Output the [x, y] coordinate of the center of the cell containing the given text.  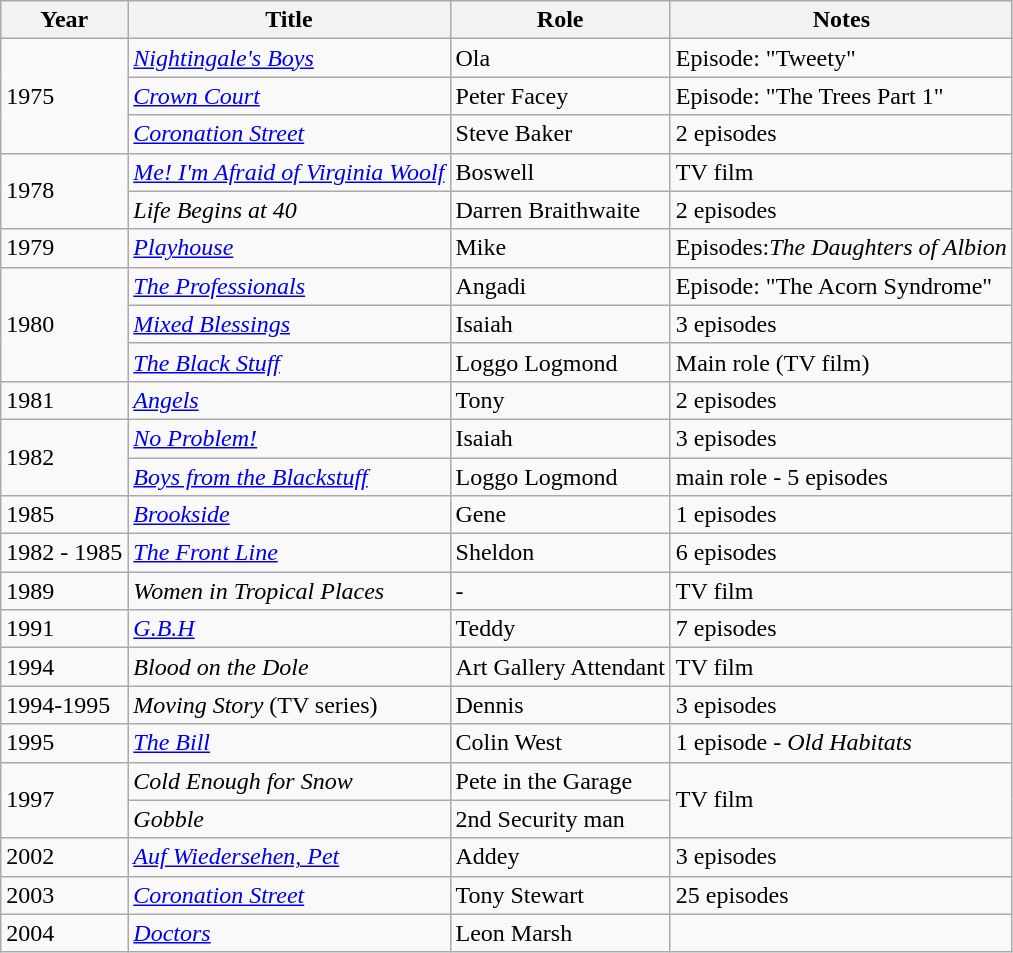
Addey [560, 857]
Mixed Blessings [289, 324]
Boswell [560, 172]
Angels [289, 400]
Dennis [560, 705]
1995 [64, 743]
1975 [64, 96]
Title [289, 20]
7 episodes [841, 629]
1982 - 1985 [64, 553]
2nd Security man [560, 819]
Gene [560, 515]
Angadi [560, 286]
Sheldon [560, 553]
Peter Facey [560, 96]
Tony Stewart [560, 895]
Women in Tropical Places [289, 591]
Brookside [289, 515]
Year [64, 20]
Steve Baker [560, 134]
Notes [841, 20]
Mike [560, 248]
Main role (TV film) [841, 362]
Doctors [289, 933]
Teddy [560, 629]
1979 [64, 248]
Episode: "The Acorn Syndrome" [841, 286]
1981 [64, 400]
Auf Wiedersehen, Pet [289, 857]
2003 [64, 895]
Pete in the Garage [560, 781]
6 episodes [841, 553]
1991 [64, 629]
The Professionals [289, 286]
The Black Stuff [289, 362]
Gobble [289, 819]
Boys from the Blackstuff [289, 477]
The Front Line [289, 553]
25 episodes [841, 895]
Blood on the Dole [289, 667]
Me! I'm Afraid of Virginia Woolf [289, 172]
Episodes:The Daughters of Albion [841, 248]
Cold Enough for Snow [289, 781]
G.B.H [289, 629]
The Bill [289, 743]
1978 [64, 191]
Ola [560, 58]
2004 [64, 933]
1985 [64, 515]
Role [560, 20]
Moving Story (TV series) [289, 705]
Life Begins at 40 [289, 210]
1 episode - Old Habitats [841, 743]
1994 [64, 667]
Playhouse [289, 248]
No Problem! [289, 438]
Tony [560, 400]
1982 [64, 457]
Leon Marsh [560, 933]
1989 [64, 591]
Episode: "The Trees Part 1" [841, 96]
1997 [64, 800]
1 episodes [841, 515]
Nightingale's Boys [289, 58]
Colin West [560, 743]
Episode: "Tweety" [841, 58]
1980 [64, 324]
Crown Court [289, 96]
Darren Braithwaite [560, 210]
main role - 5 episodes [841, 477]
- [560, 591]
Art Gallery Attendant [560, 667]
2002 [64, 857]
1994-1995 [64, 705]
